For the text-containing cell, return its midpoint in [X, Y] coordinate format. 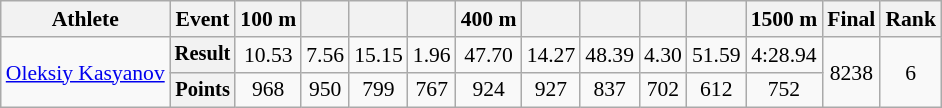
Result [203, 55]
400 m [489, 19]
4.30 [663, 55]
14.27 [552, 55]
Final [851, 19]
7.56 [325, 55]
927 [552, 90]
8238 [851, 72]
1500 m [784, 19]
752 [784, 90]
51.59 [716, 55]
4:28.94 [784, 55]
Oleksiy Kasyanov [86, 72]
10.53 [268, 55]
767 [432, 90]
924 [489, 90]
612 [716, 90]
15.15 [378, 55]
Athlete [86, 19]
47.70 [489, 55]
48.39 [610, 55]
837 [610, 90]
Rank [910, 19]
799 [378, 90]
100 m [268, 19]
950 [325, 90]
Points [203, 90]
6 [910, 72]
702 [663, 90]
1.96 [432, 55]
Event [203, 19]
968 [268, 90]
